Scan for the cell matching the given text and deliver its (x, y) coordinate at center. 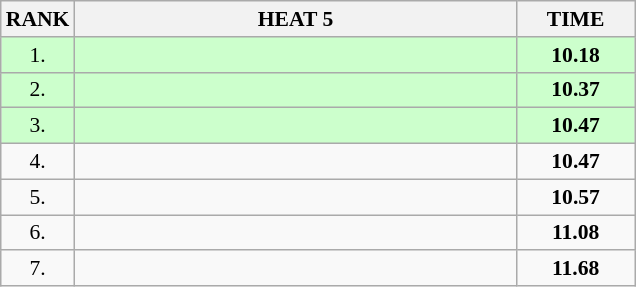
TIME (576, 19)
4. (38, 162)
RANK (38, 19)
6. (38, 233)
10.37 (576, 90)
2. (38, 90)
HEAT 5 (295, 19)
10.57 (576, 197)
7. (38, 269)
11.68 (576, 269)
1. (38, 55)
5. (38, 197)
3. (38, 126)
10.18 (576, 55)
11.08 (576, 233)
